For the text-containing cell, return its midpoint in [x, y] coordinate format. 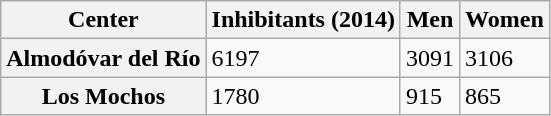
Center [104, 20]
Women [505, 20]
915 [430, 96]
3091 [430, 58]
1780 [303, 96]
865 [505, 96]
6197 [303, 58]
Inhibitants (2014) [303, 20]
Men [430, 20]
Los Mochos [104, 96]
3106 [505, 58]
Almodóvar del Río [104, 58]
